Scan for the cell matching the given text and deliver its [X, Y] coordinate at center. 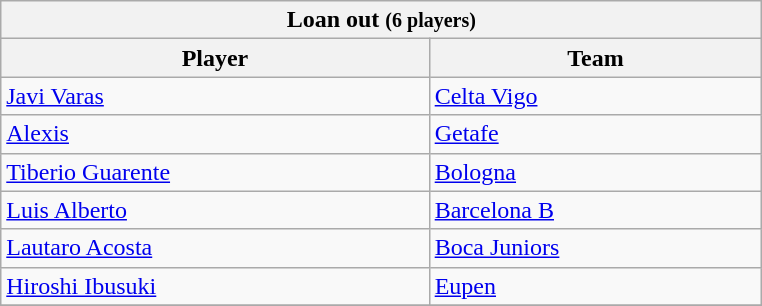
Getafe [596, 134]
Eupen [596, 286]
Celta Vigo [596, 96]
Player [215, 58]
Team [596, 58]
Bologna [596, 172]
Boca Juniors [596, 248]
Alexis [215, 134]
Barcelona B [596, 210]
Javi Varas [215, 96]
Luis Alberto [215, 210]
Tiberio Guarente [215, 172]
Loan out (6 players) [382, 20]
Lautaro Acosta [215, 248]
Hiroshi Ibusuki [215, 286]
